Pinpoint the cell where the given text exists, returning its [X, Y] midpoint coordinate. 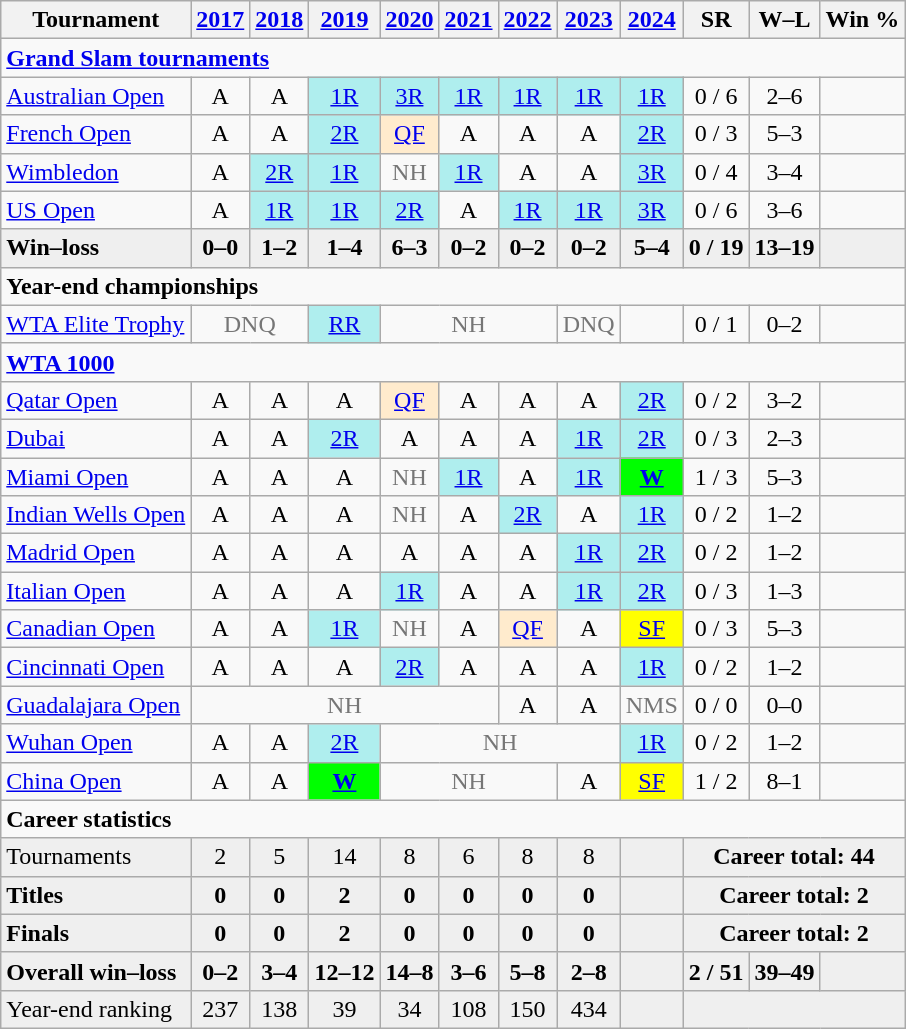
Year-end championships [453, 286]
Canadian Open [96, 629]
Career total: 44 [794, 857]
Dubai [96, 438]
0 / 0 [716, 705]
2018 [280, 20]
237 [220, 1009]
5 [280, 857]
2021 [468, 20]
1 / 2 [716, 781]
Miami Open [96, 477]
2017 [220, 20]
Guadalajara Open [96, 705]
Tournaments [96, 857]
WTA 1000 [453, 362]
2–6 [784, 96]
Career statistics [453, 819]
Titles [96, 895]
1–3 [784, 591]
Cincinnati Open [96, 667]
434 [588, 1009]
14 [344, 857]
2019 [344, 20]
5–8 [528, 971]
3–2 [784, 400]
Madrid Open [96, 553]
5–4 [652, 248]
Grand Slam tournaments [453, 58]
39 [344, 1009]
0 / 19 [716, 248]
138 [280, 1009]
0 / 4 [716, 172]
Tournament [96, 20]
2022 [528, 20]
SR [716, 20]
1–4 [344, 248]
W–L [784, 20]
2–3 [784, 438]
Finals [96, 933]
39–49 [784, 971]
US Open [96, 210]
Win % [862, 20]
150 [528, 1009]
Qatar Open [96, 400]
RR [344, 324]
Overall win–loss [96, 971]
Italian Open [96, 591]
Year-end ranking [96, 1009]
2 / 51 [716, 971]
12–12 [344, 971]
Wimbledon [96, 172]
Indian Wells Open [96, 515]
6–3 [410, 248]
108 [468, 1009]
1 / 3 [716, 477]
14–8 [410, 971]
Wuhan Open [96, 743]
2–8 [588, 971]
Australian Open [96, 96]
French Open [96, 134]
2023 [588, 20]
2024 [652, 20]
2020 [410, 20]
34 [410, 1009]
8–1 [784, 781]
13–19 [784, 248]
WTA Elite Trophy [96, 324]
Win–loss [96, 248]
NMS [652, 705]
China Open [96, 781]
0 / 1 [716, 324]
6 [468, 857]
